Provide the (X, Y) coordinate of the cell's center where the given text is located.  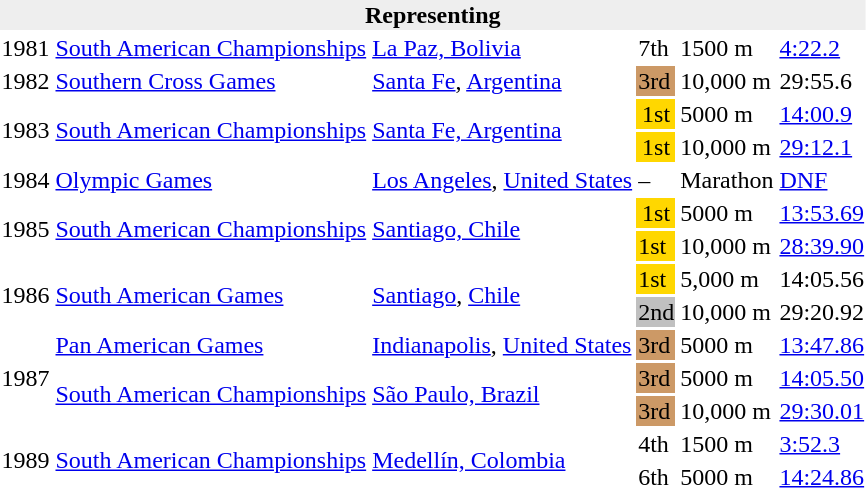
Representing (433, 15)
14:05.50 (822, 378)
Marathon (727, 180)
La Paz, Bolivia (502, 48)
4th (656, 444)
Southern Cross Games (211, 81)
São Paulo, Brazil (502, 394)
1986 (26, 296)
1983 (26, 130)
– (656, 180)
29:12.1 (822, 147)
5,000 m (727, 279)
4:22.2 (822, 48)
14:00.9 (822, 114)
DNF (822, 180)
1981 (26, 48)
Olympic Games (211, 180)
1985 (26, 230)
1987 (26, 378)
2nd (656, 312)
1984 (26, 180)
South American Games (211, 296)
7th (656, 48)
Los Angeles, United States (502, 180)
29:30.01 (822, 411)
Indianapolis, United States (502, 345)
Pan American Games (211, 345)
14:05.56 (822, 279)
3:52.3 (822, 444)
13:47.86 (822, 345)
29:20.92 (822, 312)
28:39.90 (822, 246)
13:53.69 (822, 213)
29:55.6 (822, 81)
1982 (26, 81)
